Output the [x, y] coordinate of the center of the cell containing the given text.  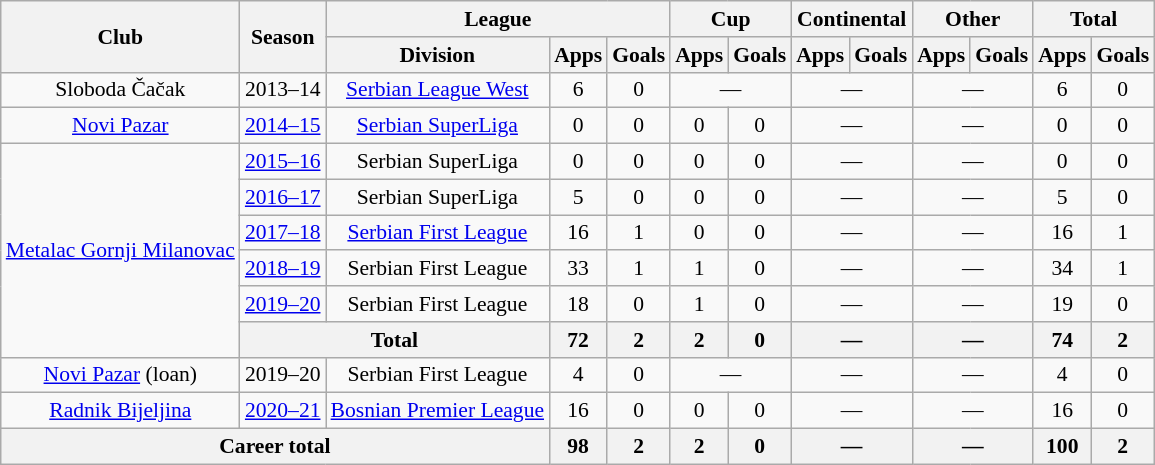
Division [438, 55]
Radnik Bijeljina [120, 411]
Novi Pazar (loan) [120, 375]
98 [578, 447]
18 [578, 304]
Season [283, 36]
2015–16 [283, 162]
Serbian League West [438, 90]
2017–18 [283, 233]
Cup [730, 19]
Club [120, 36]
34 [1062, 269]
100 [1062, 447]
Sloboda Čačak [120, 90]
2018–19 [283, 269]
Other [972, 19]
2016–17 [283, 197]
72 [578, 340]
Metalac Gornji Milanovac [120, 251]
2013–14 [283, 90]
League [498, 19]
33 [578, 269]
Bosnian Premier League [438, 411]
2020–21 [283, 411]
2014–15 [283, 126]
Novi Pazar [120, 126]
Career total [275, 447]
Continental [852, 19]
74 [1062, 340]
19 [1062, 304]
